Scan for the cell matching the given text and deliver its (x, y) coordinate at center. 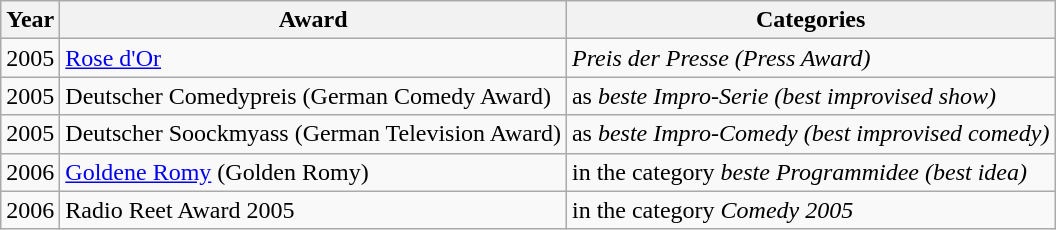
Goldene Romy (Golden Romy) (314, 172)
Preis der Presse (Press Award) (810, 58)
Deutscher Comedypreis (German Comedy Award) (314, 96)
Categories (810, 20)
Award (314, 20)
Rose d'Or (314, 58)
Deutscher Soockmyass (German Television Award) (314, 134)
in the category beste Programmidee (best idea) (810, 172)
Radio Reet Award 2005 (314, 210)
as beste Impro-Comedy (best improvised comedy) (810, 134)
in the category Comedy 2005 (810, 210)
Year (30, 20)
as beste Impro-Serie (best improvised show) (810, 96)
